Scan for the cell matching the given text and deliver its [x, y] coordinate at center. 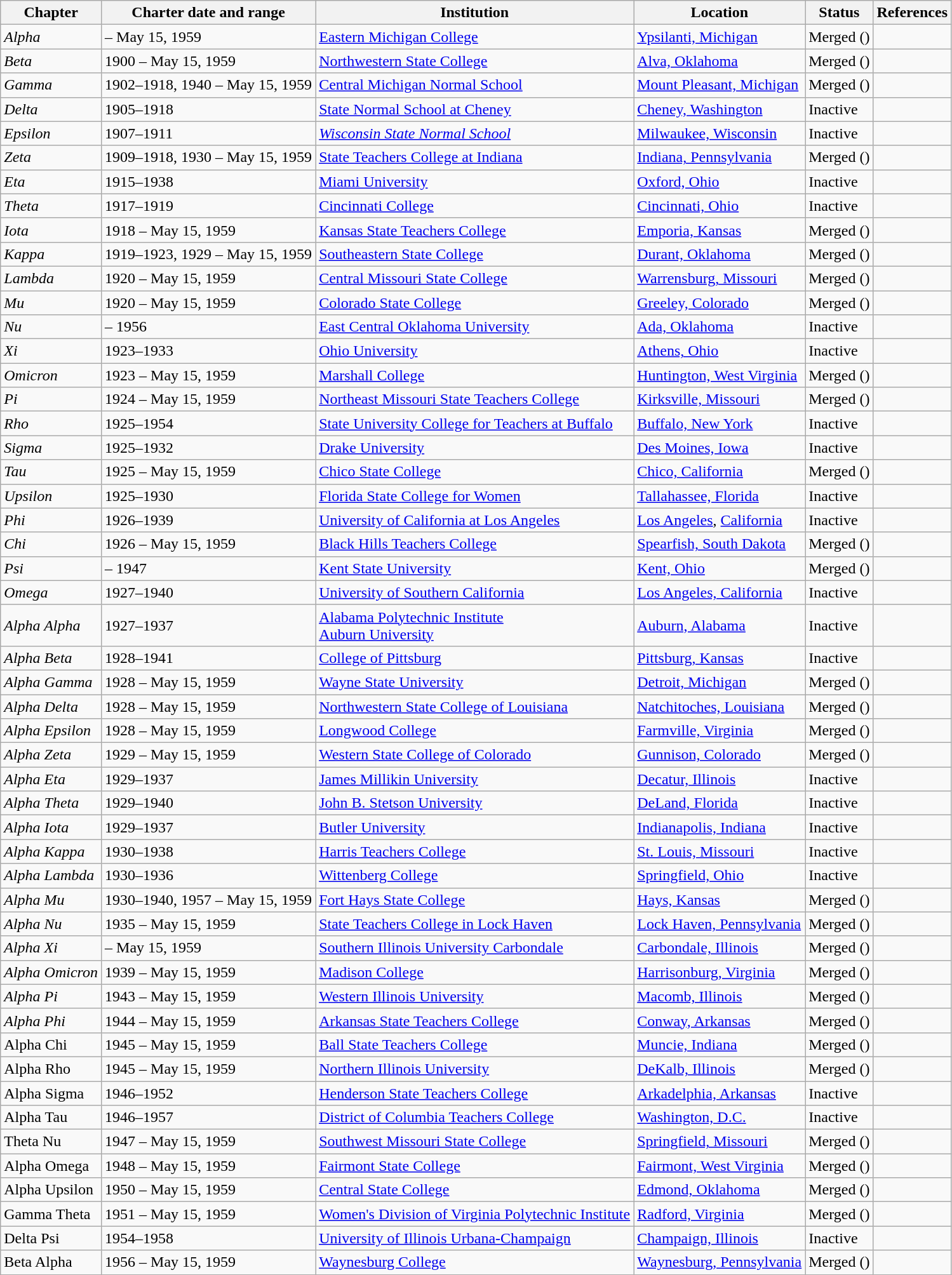
Lock Haven, Pennsylvania [720, 924]
District of Columbia Teachers College [475, 1118]
1956 – May 15, 1959 [208, 1262]
1925–1954 [208, 424]
Durant, Oklahoma [720, 254]
Alpha Tau [51, 1118]
Cheney, Washington [720, 109]
Western Illinois University [475, 996]
Ada, Oklahoma [720, 327]
Conway, Arkansas [720, 1020]
Alpha Iota [51, 827]
Alpha Rho [51, 1069]
Chi [51, 544]
John B. Stetson University [475, 803]
Kirksville, Missouri [720, 399]
Ypsilanti, Michigan [720, 37]
Harrisonburg, Virginia [720, 972]
1947 – May 15, 1959 [208, 1142]
1950 – May 15, 1959 [208, 1190]
1929 – May 15, 1959 [208, 755]
Alpha Omicron [51, 972]
Alpha Sigma [51, 1093]
Wayne State University [475, 682]
Radford, Virginia [720, 1214]
Hays, Kansas [720, 900]
Madison College [475, 972]
Alpha Eta [51, 779]
Beta Alpha [51, 1262]
Psi [51, 568]
DeKalb, Illinois [720, 1069]
Longwood College [475, 731]
Alpha Xi [51, 948]
Alpha [51, 37]
State University College for Teachers at Buffalo [475, 424]
Western State College of Colorado [475, 755]
1954–1958 [208, 1238]
Ohio University [475, 351]
Fort Hays State College [475, 900]
Kent State University [475, 568]
Alpha Zeta [51, 755]
Northeast Missouri State Teachers College [475, 399]
1929–1940 [208, 803]
Alpha Delta [51, 707]
Nu [51, 327]
Kent, Ohio [720, 568]
DeLand, Florida [720, 803]
1927–1937 [208, 625]
Alabama Polytechnic InstituteAuburn University [475, 625]
Ball State Teachers College [475, 1045]
Springfield, Ohio [720, 876]
Alpha Nu [51, 924]
1915–1938 [208, 182]
Zeta [51, 157]
Washington, D.C. [720, 1118]
1926 – May 15, 1959 [208, 544]
1928–1941 [208, 658]
Mu [51, 303]
1930–1938 [208, 851]
Gamma Theta [51, 1214]
Alpha Alpha [51, 625]
Sigma [51, 448]
Chico, California [720, 472]
Henderson State Teachers College [475, 1093]
Pittsburg, Kansas [720, 658]
1919–1923, 1929 – May 15, 1959 [208, 254]
Status [840, 13]
References [912, 13]
1905–1918 [208, 109]
East Central Oklahoma University [475, 327]
Kappa [51, 254]
Waynesburg College [475, 1262]
Alpha Kappa [51, 851]
1900 – May 15, 1959 [208, 61]
Fairmont State College [475, 1166]
1909–1918, 1930 – May 15, 1959 [208, 157]
Beta [51, 61]
Charter date and range [208, 13]
Champaign, Illinois [720, 1238]
Alpha Theta [51, 803]
Cincinnati, Ohio [720, 206]
Warrensburg, Missouri [720, 278]
Florida State College for Women [475, 496]
1935 – May 15, 1959 [208, 924]
1925–1932 [208, 448]
1924 – May 15, 1959 [208, 399]
Detroit, Michigan [720, 682]
1946–1957 [208, 1118]
Alpha Omega [51, 1166]
Alpha Upsilon [51, 1190]
Buffalo, New York [720, 424]
Waynesburg, Pennsylvania [720, 1262]
Arkansas State Teachers College [475, 1020]
Theta [51, 206]
Macomb, Illinois [720, 996]
Huntington, West Virginia [720, 375]
Epsilon [51, 133]
Farmville, Virginia [720, 731]
1926–1939 [208, 520]
Indianapolis, Indiana [720, 827]
Springfield, Missouri [720, 1142]
Carbondale, Illinois [720, 948]
1918 – May 15, 1959 [208, 230]
Iota [51, 230]
Natchitoches, Louisiana [720, 707]
Omega [51, 592]
Lambda [51, 278]
Northwestern State College of Louisiana [475, 707]
Cincinnati College [475, 206]
Decatur, Illinois [720, 779]
Muncie, Indiana [720, 1045]
Upsilon [51, 496]
Chico State College [475, 472]
Arkadelphia, Arkansas [720, 1093]
Athens, Ohio [720, 351]
Colorado State College [475, 303]
Alva, Oklahoma [720, 61]
State Normal School at Cheney [475, 109]
Theta Nu [51, 1142]
Harris Teachers College [475, 851]
Wittenberg College [475, 876]
Alpha Mu [51, 900]
1923 – May 15, 1959 [208, 375]
Delta Psi [51, 1238]
Milwaukee, Wisconsin [720, 133]
St. Louis, Missouri [720, 851]
Chapter [51, 13]
– 1947 [208, 568]
Kansas State Teachers College [475, 230]
Delta [51, 109]
Mount Pleasant, Michigan [720, 85]
Alpha Epsilon [51, 731]
1951 – May 15, 1959 [208, 1214]
Tallahassee, Florida [720, 496]
Butler University [475, 827]
James Millikin University [475, 779]
Tau [51, 472]
1939 – May 15, 1959 [208, 972]
1925–1930 [208, 496]
Alpha Beta [51, 658]
Women's Division of Virginia Polytechnic Institute [475, 1214]
Emporia, Kansas [720, 230]
1930–1936 [208, 876]
Alpha Chi [51, 1045]
Marshall College [475, 375]
Fairmont, West Virginia [720, 1166]
Southern Illinois University Carbondale [475, 948]
1944 – May 15, 1959 [208, 1020]
University of Illinois Urbana-Champaign [475, 1238]
Drake University [475, 448]
Phi [51, 520]
1946–1952 [208, 1093]
Southwest Missouri State College [475, 1142]
1923–1933 [208, 351]
Gamma [51, 85]
Alpha Pi [51, 996]
Alpha Phi [51, 1020]
College of Pittsburg [475, 658]
1943 – May 15, 1959 [208, 996]
Central State College [475, 1190]
Oxford, Ohio [720, 182]
University of Southern California [475, 592]
Location [720, 13]
Rho [51, 424]
Edmond, Oklahoma [720, 1190]
Alpha Lambda [51, 876]
1927–1940 [208, 592]
Greeley, Colorado [720, 303]
1907–1911 [208, 133]
– 1956 [208, 327]
Xi [51, 351]
Southeastern State College [475, 254]
Central Missouri State College [475, 278]
Omicron [51, 375]
Miami University [475, 182]
Eta [51, 182]
Alpha Gamma [51, 682]
Central Michigan Normal School [475, 85]
1902–1918, 1940 – May 15, 1959 [208, 85]
Northern Illinois University [475, 1069]
State Teachers College at Indiana [475, 157]
Wisconsin State Normal School [475, 133]
Spearfish, South Dakota [720, 544]
Northwestern State College [475, 61]
1925 – May 15, 1959 [208, 472]
Indiana, Pennsylvania [720, 157]
Des Moines, Iowa [720, 448]
1930–1940, 1957 – May 15, 1959 [208, 900]
Gunnison, Colorado [720, 755]
Black Hills Teachers College [475, 544]
Auburn, Alabama [720, 625]
1948 – May 15, 1959 [208, 1166]
Eastern Michigan College [475, 37]
University of California at Los Angeles [475, 520]
1917–1919 [208, 206]
State Teachers College in Lock Haven [475, 924]
Institution [475, 13]
Pi [51, 399]
